Determine the [x, y] coordinate at the center of the cell enclosing the given text.  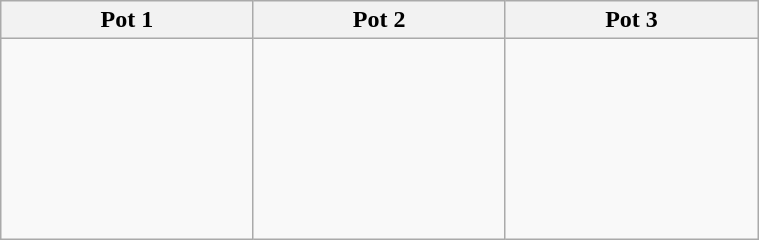
Pot 1 [127, 20]
Pot 3 [631, 20]
Pot 2 [379, 20]
